Detect which cell encompasses the target text, then output its (X, Y) center coordinate. 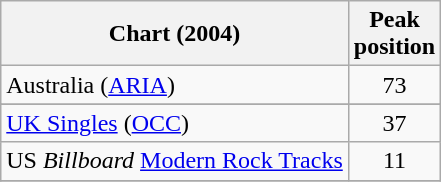
Chart (2004) (175, 34)
US Billboard Modern Rock Tracks (175, 161)
UK Singles (OCC) (175, 123)
11 (394, 161)
Australia (ARIA) (175, 85)
Peakposition (394, 34)
37 (394, 123)
73 (394, 85)
